Detect which cell encompasses the target text, then output its (x, y) center coordinate. 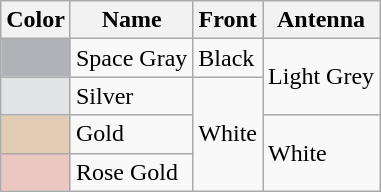
Gold (131, 134)
Light Grey (322, 77)
Name (131, 20)
Antenna (322, 20)
Color (36, 20)
Black (228, 58)
Silver (131, 96)
Rose Gold (131, 172)
Space Gray (131, 58)
Front (228, 20)
